Extract the [X, Y] coordinate from the center of the cell holding the provided text.  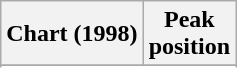
Peakposition [189, 34]
Chart (1998) [72, 34]
